Identify which cell holds the provided text, then report its [X, Y] central coordinate. 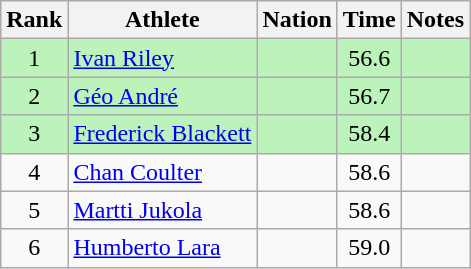
Humberto Lara [162, 248]
Rank [34, 20]
56.6 [369, 58]
Athlete [162, 20]
5 [34, 210]
6 [34, 248]
Time [369, 20]
4 [34, 172]
Martti Jukola [162, 210]
59.0 [369, 248]
58.4 [369, 134]
56.7 [369, 96]
Notes [435, 20]
Géo André [162, 96]
Nation [297, 20]
Frederick Blackett [162, 134]
Chan Coulter [162, 172]
1 [34, 58]
2 [34, 96]
Ivan Riley [162, 58]
3 [34, 134]
